Detect which cell encompasses the target text, then output its (X, Y) center coordinate. 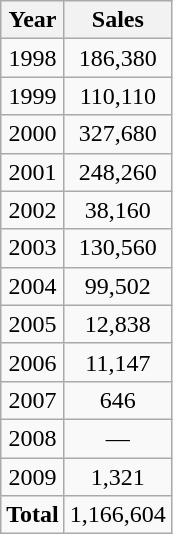
248,260 (118, 172)
Total (33, 515)
2008 (33, 438)
1999 (33, 96)
2006 (33, 362)
12,838 (118, 324)
327,680 (118, 134)
1,166,604 (118, 515)
2004 (33, 286)
1,321 (118, 477)
646 (118, 400)
2000 (33, 134)
— (118, 438)
2007 (33, 400)
2002 (33, 210)
110,110 (118, 96)
2009 (33, 477)
2001 (33, 172)
186,380 (118, 58)
2003 (33, 248)
Year (33, 20)
38,160 (118, 210)
130,560 (118, 248)
11,147 (118, 362)
99,502 (118, 286)
Sales (118, 20)
1998 (33, 58)
2005 (33, 324)
